Detect which cell encompasses the target text, then output its [x, y] center coordinate. 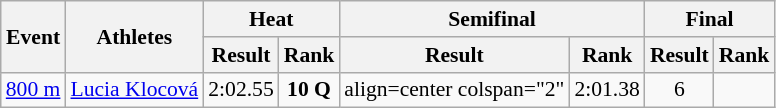
6 [680, 90]
2:02.55 [240, 90]
align=center colspan="2" [454, 90]
Lucia Klocová [134, 90]
Athletes [134, 36]
Semifinal [492, 19]
2:01.38 [606, 90]
800 m [34, 90]
Event [34, 36]
Final [710, 19]
10 Q [310, 90]
Heat [271, 19]
